Detect which cell encompasses the target text, then output its [x, y] center coordinate. 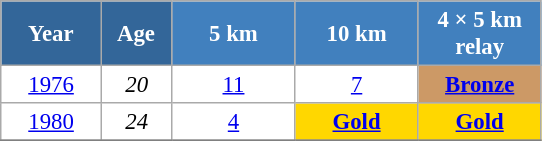
Year [52, 34]
4 × 5 km relay [480, 34]
7 [356, 85]
Age [136, 34]
1980 [52, 122]
4 [234, 122]
1976 [52, 85]
5 km [234, 34]
10 km [356, 34]
24 [136, 122]
20 [136, 85]
Bronze [480, 85]
11 [234, 85]
